Find where the given text appears and provide that cell's center as (x, y) coordinate. 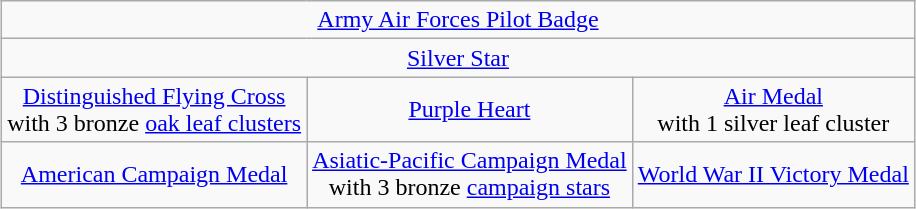
Air Medalwith 1 silver leaf cluster (773, 110)
Asiatic-Pacific Campaign Medalwith 3 bronze campaign stars (470, 174)
American Campaign Medal (154, 174)
Distinguished Flying Crosswith 3 bronze oak leaf clusters (154, 110)
Purple Heart (470, 110)
Army Air Forces Pilot Badge (458, 20)
Silver Star (458, 58)
World War II Victory Medal (773, 174)
